Determine the [x, y] coordinate at the center of the cell enclosing the given text.  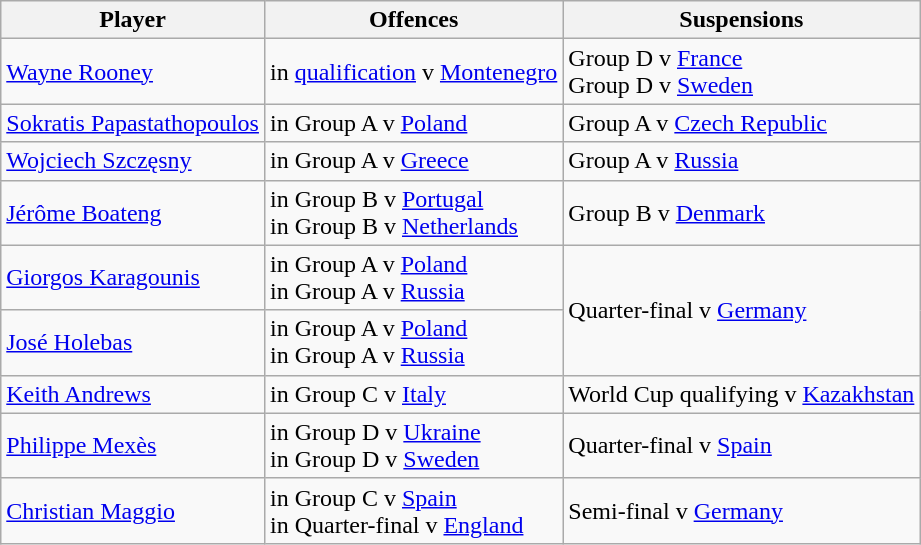
Player [133, 20]
Semi-final v Germany [742, 510]
Quarter-final v Spain [742, 446]
Wojciech Szczęsny [133, 161]
Offences [413, 20]
Group A v Russia [742, 161]
in Group C v Italy [413, 394]
Philippe Mexès [133, 446]
in Group D v Ukraine in Group D v Sweden [413, 446]
World Cup qualifying v Kazakhstan [742, 394]
Quarter-final v Germany [742, 310]
Sokratis Papastathopoulos [133, 123]
in Group B v Portugal in Group B v Netherlands [413, 212]
Jérôme Boateng [133, 212]
in Group A v Greece [413, 161]
Group A v Czech Republic [742, 123]
Giorgos Karagounis [133, 278]
Group D v FranceGroup D v Sweden [742, 72]
José Holebas [133, 342]
Wayne Rooney [133, 72]
Group B v Denmark [742, 212]
in qualification v Montenegro [413, 72]
in Group C v Spain in Quarter-final v England [413, 510]
Suspensions [742, 20]
in Group A v Poland [413, 123]
Keith Andrews [133, 394]
Christian Maggio [133, 510]
